Output the (X, Y) coordinate of the center of the cell containing the given text.  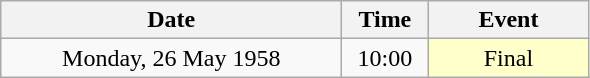
Final (508, 58)
Event (508, 20)
Time (385, 20)
10:00 (385, 58)
Date (172, 20)
Monday, 26 May 1958 (172, 58)
